Return the [X, Y] coordinate for the center point of the cell that contains the specified text.  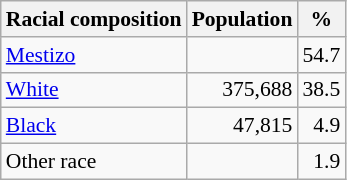
375,688 [242, 90]
47,815 [242, 126]
54.7 [321, 55]
White [94, 90]
Mestizo [94, 55]
Population [242, 19]
Other race [94, 162]
Black [94, 126]
1.9 [321, 162]
38.5 [321, 90]
% [321, 19]
Racial composition [94, 19]
4.9 [321, 126]
